Pinpoint the cell where the given text exists, returning its [x, y] midpoint coordinate. 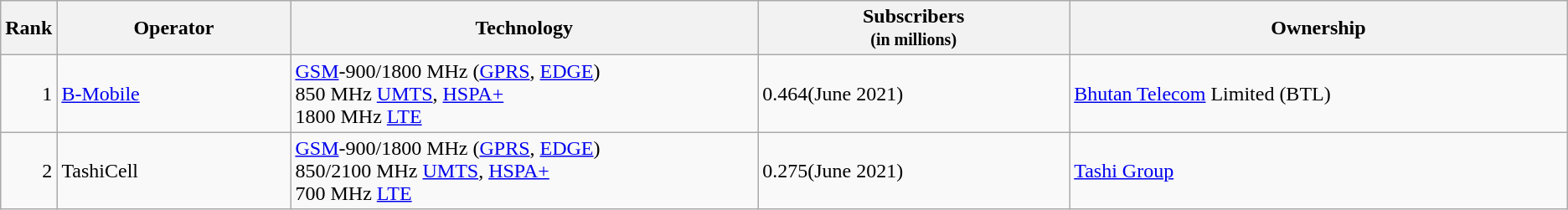
Ownership [1318, 28]
Operator [174, 28]
GSM-900/1800 MHz (GPRS, EDGE) 850/2100 MHz UMTS, HSPA+700 MHz LTE [524, 171]
Bhutan Telecom Limited (BTL) [1318, 94]
Rank [28, 28]
Tashi Group [1318, 171]
TashiCell [174, 171]
Technology [524, 28]
GSM-900/1800 MHz (GPRS, EDGE)850 MHz UMTS, HSPA+1800 MHz LTE [524, 94]
0.464(June 2021) [914, 94]
2 [28, 171]
1 [28, 94]
Subscribers(in millions) [914, 28]
0.275(June 2021) [914, 171]
B-Mobile [174, 94]
